Capture the cell that displays the provided text and extract its [X, Y] central coordinate. 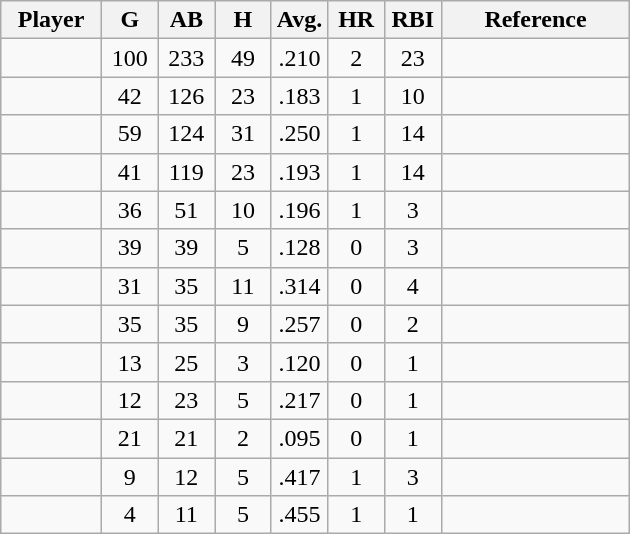
HR [356, 20]
.193 [300, 172]
124 [186, 134]
AB [186, 20]
.455 [300, 515]
.095 [300, 438]
126 [186, 96]
.128 [300, 248]
RBI [412, 20]
.120 [300, 362]
41 [130, 172]
233 [186, 58]
.314 [300, 286]
Reference [536, 20]
36 [130, 210]
13 [130, 362]
100 [130, 58]
Player [52, 20]
.210 [300, 58]
42 [130, 96]
119 [186, 172]
.183 [300, 96]
.250 [300, 134]
.417 [300, 477]
.217 [300, 400]
Avg. [300, 20]
49 [244, 58]
51 [186, 210]
H [244, 20]
.257 [300, 324]
25 [186, 362]
59 [130, 134]
.196 [300, 210]
G [130, 20]
